Return the (x, y) coordinate for the center point of the cell that contains the specified text.  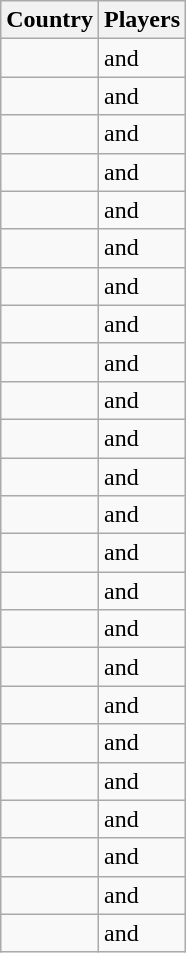
Players (142, 20)
Country (50, 20)
